Scan for the cell matching the given text and deliver its (X, Y) coordinate at center. 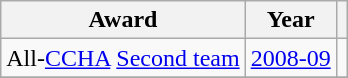
Award (123, 20)
Year (290, 20)
2008-09 (290, 58)
All-CCHA Second team (123, 58)
